Capture the cell that displays the provided text and extract its (X, Y) central coordinate. 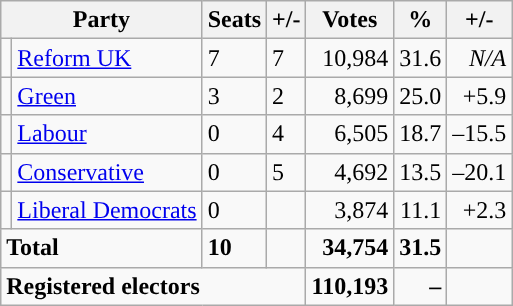
10,984 (350, 58)
Votes (350, 20)
% (420, 20)
8,699 (350, 96)
6,505 (350, 134)
+5.9 (480, 96)
3 (234, 96)
N/A (480, 58)
2 (286, 96)
34,754 (350, 248)
Registered electors (154, 286)
11.1 (420, 210)
– (420, 286)
Liberal Democrats (107, 210)
13.5 (420, 172)
18.7 (420, 134)
–20.1 (480, 172)
31.5 (420, 248)
25.0 (420, 96)
10 (234, 248)
4 (286, 134)
31.6 (420, 58)
Seats (234, 20)
–15.5 (480, 134)
3,874 (350, 210)
Conservative (107, 172)
4,692 (350, 172)
Green (107, 96)
110,193 (350, 286)
Total (102, 248)
Labour (107, 134)
Reform UK (107, 58)
+2.3 (480, 210)
5 (286, 172)
Party (102, 20)
